Return [X, Y] of the center of cell containing provided text 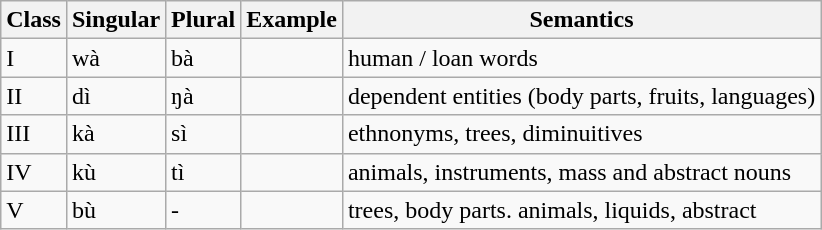
kà [116, 134]
Example [292, 20]
Class [34, 20]
I [34, 58]
- [204, 210]
bù [116, 210]
dependent entities (body parts, fruits, languages) [581, 96]
Semantics [581, 20]
wà [116, 58]
IV [34, 172]
human / loan words [581, 58]
V [34, 210]
sì [204, 134]
ŋà [204, 96]
animals, instruments, mass and abstract nouns [581, 172]
Singular [116, 20]
tì [204, 172]
III [34, 134]
ethnonyms, trees, diminuitives [581, 134]
II [34, 96]
trees, body parts. animals, liquids, abstract [581, 210]
kù [116, 172]
bà [204, 58]
Plural [204, 20]
dì [116, 96]
